Pinpoint the cell where the given text exists, returning its (X, Y) midpoint coordinate. 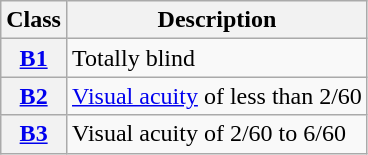
Description (216, 20)
B1 (34, 58)
Visual acuity of less than 2/60 (216, 96)
Class (34, 20)
B3 (34, 134)
Visual acuity of 2/60 to 6/60 (216, 134)
B2 (34, 96)
Totally blind (216, 58)
